Output the [x, y] coordinate of the center of the cell containing the given text.  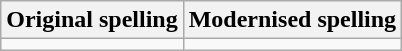
Modernised spelling [292, 20]
Original spelling [92, 20]
